Detect which cell encompasses the target text, then output its (X, Y) center coordinate. 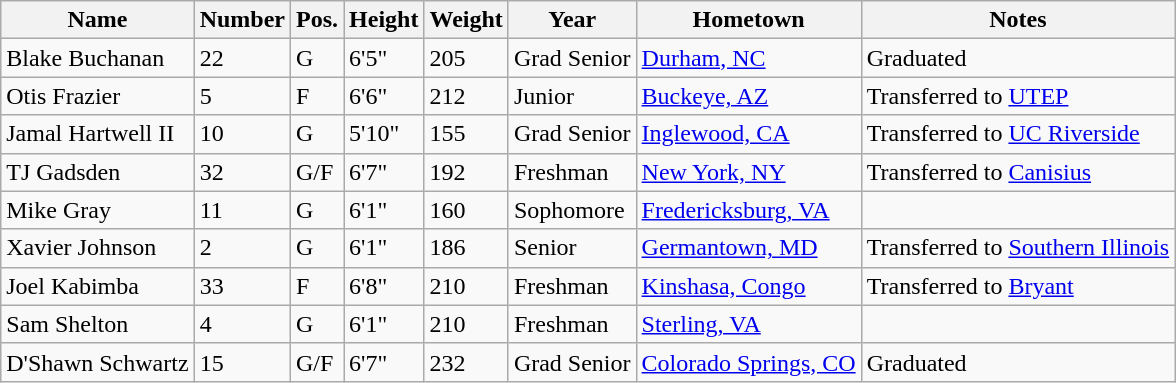
Height (384, 20)
186 (466, 248)
Sterling, VA (748, 324)
160 (466, 210)
Inglewood, CA (748, 134)
Weight (466, 20)
Transferred to UTEP (1018, 96)
Transferred to Bryant (1018, 286)
Senior (572, 248)
6'5" (384, 58)
Junior (572, 96)
Blake Buchanan (98, 58)
Otis Frazier (98, 96)
Buckeye, AZ (748, 96)
192 (466, 172)
10 (242, 134)
6'8" (384, 286)
Colorado Springs, CO (748, 362)
155 (466, 134)
6'6" (384, 96)
Transferred to Canisius (1018, 172)
Kinshasa, Congo (748, 286)
33 (242, 286)
Mike Gray (98, 210)
Sophomore (572, 210)
5'10" (384, 134)
Sam Shelton (98, 324)
22 (242, 58)
Fredericksburg, VA (748, 210)
Hometown (748, 20)
Transferred to UC Riverside (1018, 134)
Jamal Hartwell II (98, 134)
Durham, NC (748, 58)
Notes (1018, 20)
Joel Kabimba (98, 286)
32 (242, 172)
Pos. (318, 20)
205 (466, 58)
Number (242, 20)
New York, NY (748, 172)
15 (242, 362)
D'Shawn Schwartz (98, 362)
Xavier Johnson (98, 248)
2 (242, 248)
11 (242, 210)
Name (98, 20)
Germantown, MD (748, 248)
Year (572, 20)
5 (242, 96)
TJ Gadsden (98, 172)
232 (466, 362)
4 (242, 324)
Transferred to Southern Illinois (1018, 248)
212 (466, 96)
